Pinpoint the cell where the given text exists, returning its [X, Y] midpoint coordinate. 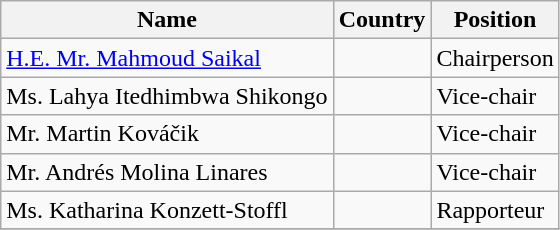
Ms. Lahya Itedhimbwa Shikongo [167, 96]
Country [382, 20]
H.E. Mr. Mahmoud Saikal [167, 58]
Name [167, 20]
Mr. Andrés Molina Linares [167, 172]
Mr. Martin Kováčik [167, 134]
Ms. Katharina Konzett-Stoffl [167, 210]
Position [495, 20]
Rapporteur [495, 210]
Chairperson [495, 58]
